Find where the given text appears and provide that cell's center as [X, Y] coordinate. 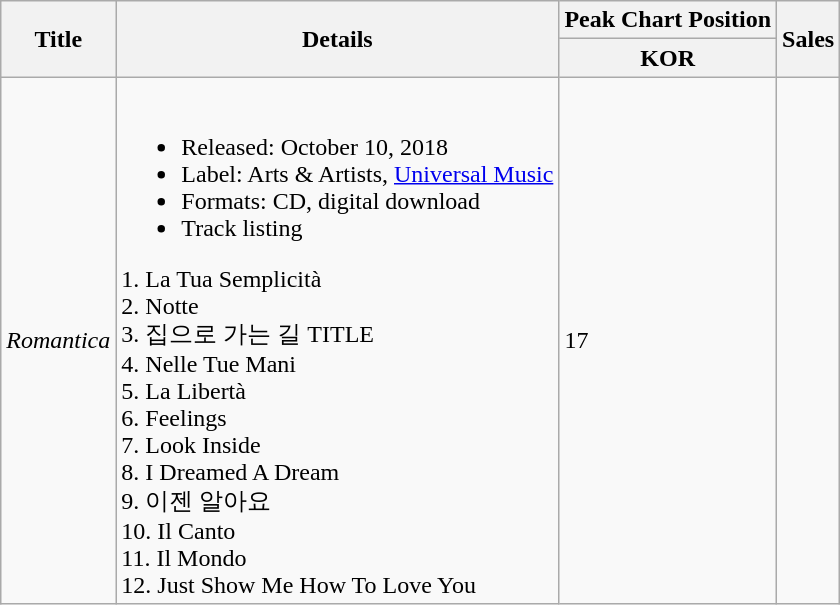
Romantica [58, 340]
Peak Chart Position [668, 20]
Sales [808, 39]
Details [338, 39]
Title [58, 39]
KOR [668, 58]
17 [668, 340]
